Identify which cell holds the provided text, then report its (x, y) central coordinate. 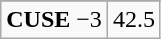
42.5 (134, 20)
CUSE −3 (54, 20)
